Pinpoint the cell where the given text exists, returning its (x, y) midpoint coordinate. 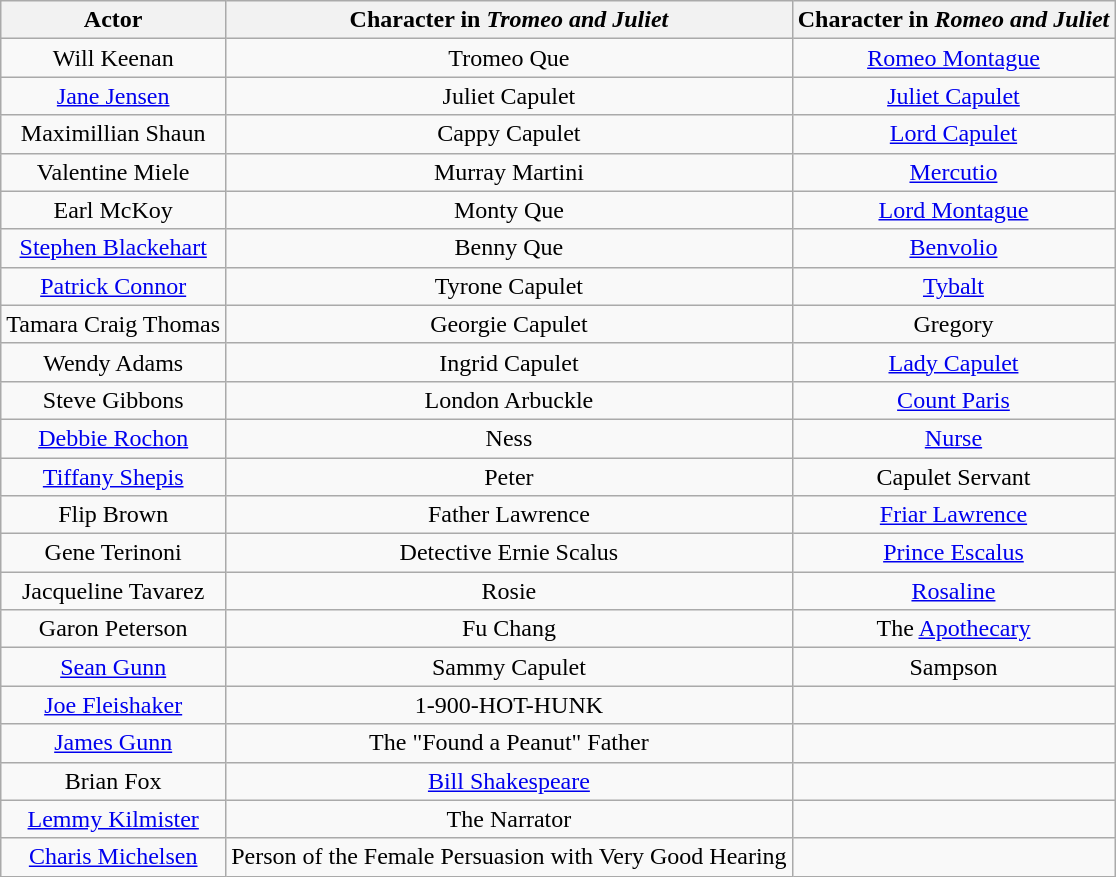
The Apothecary (954, 629)
James Gunn (114, 743)
Garon Peterson (114, 629)
Lady Capulet (954, 362)
Debbie Rochon (114, 438)
Tromeo Que (510, 58)
Steve Gibbons (114, 400)
Maximillian Shaun (114, 134)
Gene Terinoni (114, 553)
Character in Tromeo and Juliet (510, 20)
Capulet Servant (954, 477)
London Arbuckle (510, 400)
The "Found a Peanut" Father (510, 743)
Charis Michelsen (114, 857)
Fu Chang (510, 629)
Count Paris (954, 400)
Brian Fox (114, 781)
Jane Jensen (114, 96)
Detective Ernie Scalus (510, 553)
Sean Gunn (114, 667)
Nurse (954, 438)
Sammy Capulet (510, 667)
Valentine Miele (114, 172)
Romeo Montague (954, 58)
Actor (114, 20)
Tiffany Shepis (114, 477)
Rosaline (954, 591)
Person of the Female Persuasion with Very Good Hearing (510, 857)
Rosie (510, 591)
Joe Fleishaker (114, 705)
Tyrone Capulet (510, 286)
Friar Lawrence (954, 515)
Father Lawrence (510, 515)
Gregory (954, 324)
Cappy Capulet (510, 134)
Tybalt (954, 286)
Benvolio (954, 248)
Sampson (954, 667)
Wendy Adams (114, 362)
Lord Montague (954, 210)
Lemmy Kilmister (114, 819)
Ingrid Capulet (510, 362)
Ness (510, 438)
Peter (510, 477)
Patrick Connor (114, 286)
Georgie Capulet (510, 324)
Flip Brown (114, 515)
Character in Romeo and Juliet (954, 20)
Monty Que (510, 210)
Benny Que (510, 248)
Will Keenan (114, 58)
1-900-HOT-HUNK (510, 705)
Tamara Craig Thomas (114, 324)
Jacqueline Tavarez (114, 591)
Mercutio (954, 172)
Prince Escalus (954, 553)
Lord Capulet (954, 134)
Earl McKoy (114, 210)
Murray Martini (510, 172)
The Narrator (510, 819)
Bill Shakespeare (510, 781)
Stephen Blackehart (114, 248)
